Scan for the cell matching the given text and deliver its [x, y] coordinate at center. 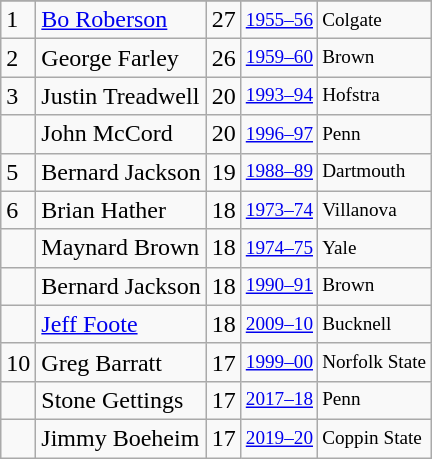
Villanova [374, 210]
Greg Barratt [121, 362]
5 [18, 172]
John McCord [121, 134]
Bucknell [374, 324]
Hofstra [374, 96]
1973–74 [279, 210]
1993–94 [279, 96]
19 [224, 172]
Dartmouth [374, 172]
Stone Gettings [121, 400]
Yale [374, 248]
1959–60 [279, 58]
26 [224, 58]
2 [18, 58]
27 [224, 20]
10 [18, 362]
1974–75 [279, 248]
Brian Hather [121, 210]
Jimmy Boeheim [121, 438]
Colgate [374, 20]
Coppin State [374, 438]
2019–20 [279, 438]
2009–10 [279, 324]
6 [18, 210]
1955–56 [279, 20]
1990–91 [279, 286]
Justin Treadwell [121, 96]
1996–97 [279, 134]
3 [18, 96]
George Farley [121, 58]
Bo Roberson [121, 20]
Norfolk State [374, 362]
1988–89 [279, 172]
1999–00 [279, 362]
Maynard Brown [121, 248]
1 [18, 20]
Jeff Foote [121, 324]
2017–18 [279, 400]
